Search for the cell housing the specified text and yield its [X, Y] center coordinate. 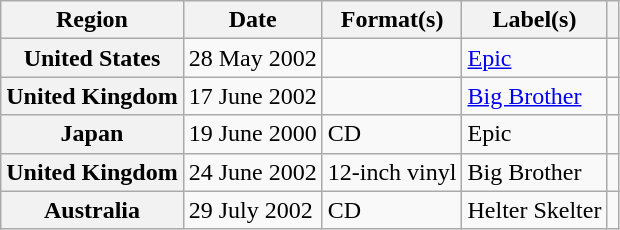
Format(s) [392, 20]
28 May 2002 [252, 58]
Region [92, 20]
United States [92, 58]
Label(s) [534, 20]
12-inch vinyl [392, 172]
24 June 2002 [252, 172]
29 July 2002 [252, 210]
Australia [92, 210]
Japan [92, 134]
19 June 2000 [252, 134]
Helter Skelter [534, 210]
17 June 2002 [252, 96]
Date [252, 20]
